Pinpoint the cell where the given text exists, returning its (X, Y) midpoint coordinate. 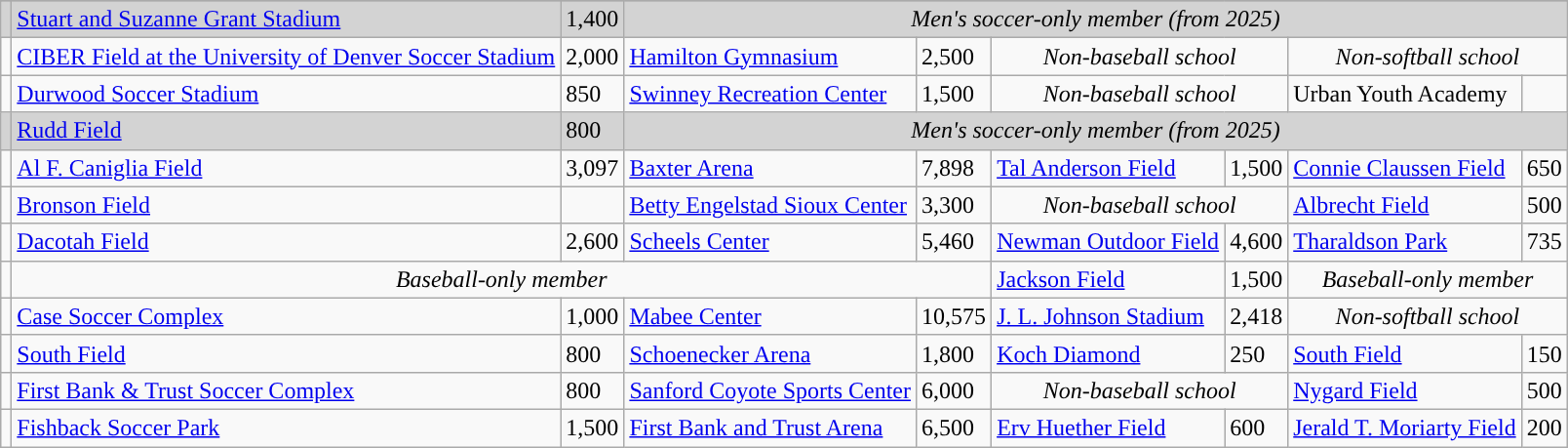
Baxter Arena (770, 168)
Tal Anderson Field (1108, 168)
J. L. Johnson Stadium (1108, 316)
CIBER Field at the University of Denver Soccer Stadium (287, 57)
1,000 (593, 316)
2,600 (593, 242)
Sanford Coyote Sports Center (770, 390)
6,500 (954, 428)
1,800 (954, 353)
250 (1256, 353)
6,000 (954, 390)
Hamilton Gymnasium (770, 57)
2,500 (954, 57)
Fishback Soccer Park (287, 428)
850 (593, 94)
4,600 (1256, 242)
Koch Diamond (1108, 353)
Newman Outdoor Field (1108, 242)
Mabee Center (770, 316)
Stuart and Suzanne Grant Stadium (287, 20)
First Bank and Trust Arena (770, 428)
3,300 (954, 205)
7,898 (954, 168)
600 (1256, 428)
First Bank & Trust Soccer Complex (287, 390)
Schoenecker Arena (770, 353)
Durwood Soccer Stadium (287, 94)
10,575 (954, 316)
Case Soccer Complex (287, 316)
Tharaldson Park (1404, 242)
200 (1545, 428)
Rudd Field (287, 131)
Urban Youth Academy (1404, 94)
Erv Huether Field (1108, 428)
2,000 (593, 57)
1,400 (593, 20)
650 (1545, 168)
Al F. Caniglia Field (287, 168)
150 (1545, 353)
2,418 (1256, 316)
735 (1545, 242)
Jackson Field (1108, 279)
Connie Claussen Field (1404, 168)
Bronson Field (287, 205)
Swinney Recreation Center (770, 94)
Jerald T. Moriarty Field (1404, 428)
Dacotah Field (287, 242)
5,460 (954, 242)
Nygard Field (1404, 390)
Scheels Center (770, 242)
Albrecht Field (1404, 205)
3,097 (593, 168)
Betty Engelstad Sioux Center (770, 205)
